Identify which cell holds the provided text, then report its (X, Y) central coordinate. 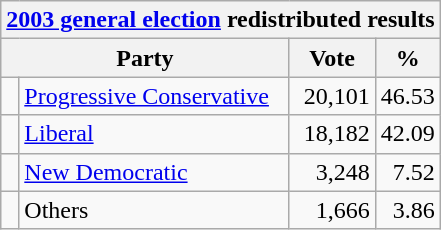
Liberal (154, 134)
1,666 (332, 210)
3.86 (408, 210)
New Democratic (154, 172)
Vote (332, 58)
3,248 (332, 172)
42.09 (408, 134)
Party (145, 58)
% (408, 58)
Progressive Conservative (154, 96)
18,182 (332, 134)
7.52 (408, 172)
20,101 (332, 96)
2003 general election redistributed results (220, 20)
Others (154, 210)
46.53 (408, 96)
